From the cell containing the given text, extract its center point as (X, Y) coordinate. 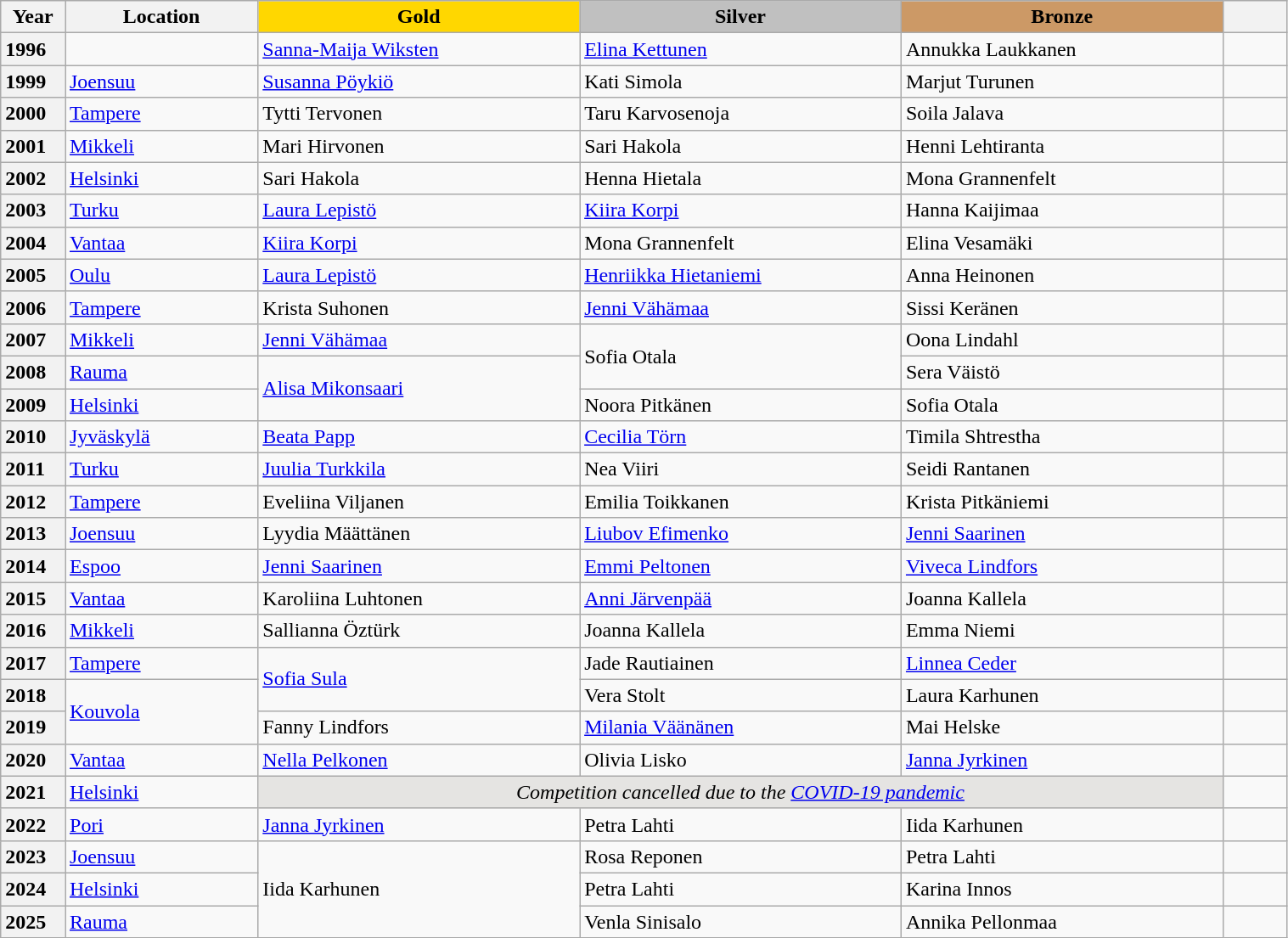
Venla Sinisalo (740, 921)
Oulu (161, 275)
2022 (33, 824)
Henni Lehtiranta (1061, 146)
Noora Pitkänen (740, 405)
2010 (33, 437)
Linnea Ceder (1061, 663)
2015 (33, 598)
2011 (33, 469)
2021 (33, 792)
Sofia Sula (419, 679)
Vera Stolt (740, 695)
2002 (33, 178)
Kouvola (161, 711)
1996 (33, 49)
2007 (33, 340)
Liubov Efimenko (740, 534)
Henna Hietala (740, 178)
Henriikka Hietaniemi (740, 275)
Emma Niemi (1061, 631)
Sissi Keränen (1061, 307)
Elina Vesamäki (1061, 243)
Laura Karhunen (1061, 695)
2018 (33, 695)
Krista Pitkäniemi (1061, 502)
Sera Väistö (1061, 372)
Jyväskylä (161, 437)
Silver (740, 17)
Gold (419, 17)
Emmi Peltonen (740, 566)
2023 (33, 857)
Viveca Lindfors (1061, 566)
Pori (161, 824)
Fanny Lindfors (419, 727)
Soila Jalava (1061, 114)
Year (33, 17)
Eveliina Viljanen (419, 502)
Tytti Tervonen (419, 114)
Timila Shtrestha (1061, 437)
2024 (33, 889)
Anni Järvenpää (740, 598)
2016 (33, 631)
Annika Pellonmaa (1061, 921)
Annukka Laukkanen (1061, 49)
Elina Kettunen (740, 49)
Karina Innos (1061, 889)
2012 (33, 502)
Jade Rautiainen (740, 663)
Sanna-Maija Wiksten (419, 49)
Bronze (1061, 17)
2001 (33, 146)
2004 (33, 243)
Nella Pelkonen (419, 760)
Location (161, 17)
Nea Viiri (740, 469)
2013 (33, 534)
1999 (33, 81)
Olivia Lisko (740, 760)
2014 (33, 566)
Taru Karvosenoja (740, 114)
Milania Väänänen (740, 727)
2003 (33, 211)
Cecilia Törn (740, 437)
Lyydia Määttänen (419, 534)
Alisa Mikonsaari (419, 388)
2006 (33, 307)
Sallianna Öztürk (419, 631)
Mari Hirvonen (419, 146)
Beata Papp (419, 437)
Espoo (161, 566)
Seidi Rantanen (1061, 469)
Marjut Turunen (1061, 81)
Juulia Turkkila (419, 469)
Hanna Kaijimaa (1061, 211)
Susanna Pöykiö (419, 81)
Emilia Toikkanen (740, 502)
Rosa Reponen (740, 857)
Oona Lindahl (1061, 340)
Kati Simola (740, 81)
Mai Helske (1061, 727)
2025 (33, 921)
2020 (33, 760)
2005 (33, 275)
2009 (33, 405)
2017 (33, 663)
Anna Heinonen (1061, 275)
2000 (33, 114)
Competition cancelled due to the COVID-19 pandemic (740, 792)
2019 (33, 727)
2008 (33, 372)
Karoliina Luhtonen (419, 598)
Krista Suhonen (419, 307)
